Identify which cell holds the provided text, then report its (X, Y) central coordinate. 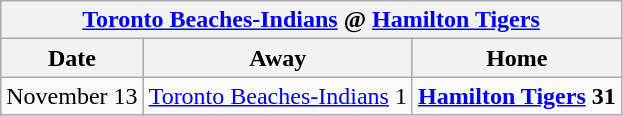
November 13 (72, 96)
Home (516, 58)
Hamilton Tigers 31 (516, 96)
Toronto Beaches-Indians 1 (278, 96)
Away (278, 58)
Toronto Beaches-Indians @ Hamilton Tigers (312, 20)
Date (72, 58)
